Pinpoint the cell where the given text exists, returning its (x, y) midpoint coordinate. 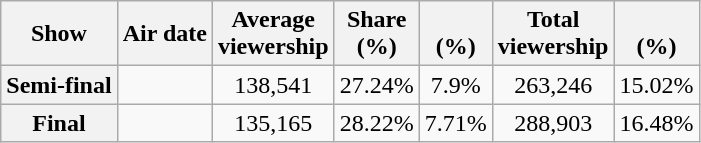
Final (59, 123)
138,541 (273, 85)
Air date (164, 34)
27.24% (376, 85)
135,165 (273, 123)
288,903 (553, 123)
Show (59, 34)
Share(%) (376, 34)
Semi-final (59, 85)
16.48% (656, 123)
7.71% (456, 123)
28.22% (376, 123)
15.02% (656, 85)
Averageviewership (273, 34)
7.9% (456, 85)
263,246 (553, 85)
Totalviewership (553, 34)
